Output the [x, y] coordinate of the center of the cell containing the given text.  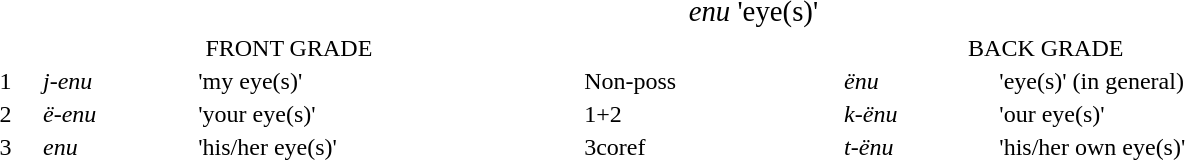
1+2 [712, 114]
k-ënu [919, 114]
ë-enu [118, 114]
'my eye(s)' [388, 81]
ënu [919, 81]
j-enu [118, 81]
'your eye(s)' [388, 114]
Non-poss [712, 81]
